Identify which cell holds the provided text, then report its (x, y) central coordinate. 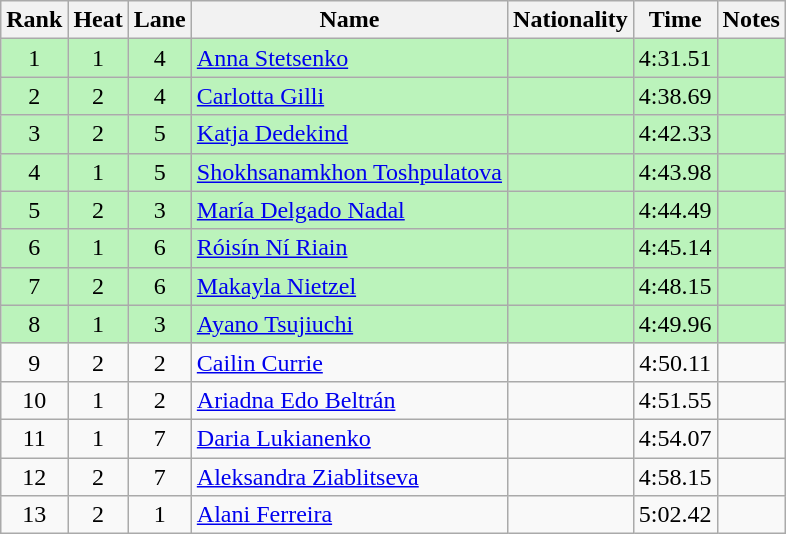
12 (34, 477)
Notes (751, 20)
4:58.15 (675, 477)
Makayla Nietzel (349, 286)
4:43.98 (675, 172)
Name (349, 20)
Róisín Ní Riain (349, 248)
Shokhsanamkhon Toshpulatova (349, 172)
Time (675, 20)
María Delgado Nadal (349, 210)
Katja Dedekind (349, 134)
9 (34, 362)
Rank (34, 20)
Lane (160, 20)
4:42.33 (675, 134)
11 (34, 438)
4:44.49 (675, 210)
4:38.69 (675, 96)
Aleksandra Ziablitseva (349, 477)
4:48.15 (675, 286)
4:45.14 (675, 248)
4:50.11 (675, 362)
8 (34, 324)
4:31.51 (675, 58)
Ayano Tsujiuchi (349, 324)
Cailin Currie (349, 362)
10 (34, 400)
Ariadna Edo Beltrán (349, 400)
5:02.42 (675, 515)
Carlotta Gilli (349, 96)
Heat (98, 20)
13 (34, 515)
4:51.55 (675, 400)
Nationality (571, 20)
Alani Ferreira (349, 515)
Anna Stetsenko (349, 58)
4:54.07 (675, 438)
4:49.96 (675, 324)
Daria Lukianenko (349, 438)
